Determine the [X, Y] coordinate at the center of the cell enclosing the given text.  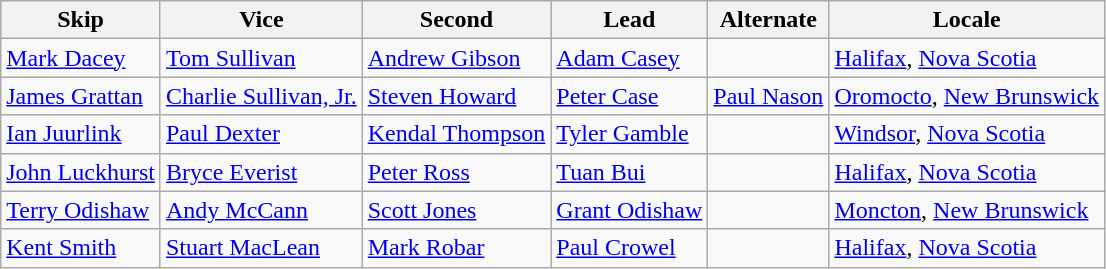
Andy McCann [261, 210]
Charlie Sullivan, Jr. [261, 96]
James Grattan [81, 96]
Paul Dexter [261, 134]
Grant Odishaw [630, 210]
Peter Ross [456, 172]
Second [456, 20]
Vice [261, 20]
Terry Odishaw [81, 210]
Windsor, Nova Scotia [967, 134]
Mark Robar [456, 248]
Tom Sullivan [261, 58]
Peter Case [630, 96]
Mark Dacey [81, 58]
Moncton, New Brunswick [967, 210]
Skip [81, 20]
Andrew Gibson [456, 58]
Locale [967, 20]
Adam Casey [630, 58]
Scott Jones [456, 210]
Kendal Thompson [456, 134]
Bryce Everist [261, 172]
Ian Juurlink [81, 134]
Stuart MacLean [261, 248]
Paul Crowel [630, 248]
Tuan Bui [630, 172]
Oromocto, New Brunswick [967, 96]
John Luckhurst [81, 172]
Steven Howard [456, 96]
Kent Smith [81, 248]
Lead [630, 20]
Tyler Gamble [630, 134]
Paul Nason [768, 96]
Alternate [768, 20]
